Extract the [x, y] coordinate from the center of the cell holding the provided text.  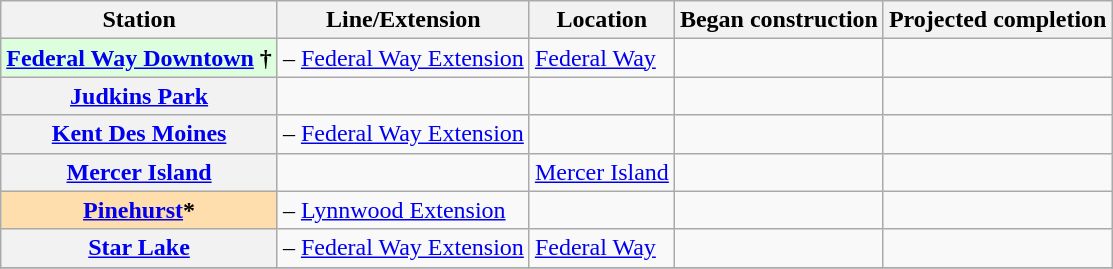
Star Lake [140, 248]
Began construction [778, 20]
Pinehurst* [140, 210]
Station [140, 20]
Kent Des Moines [140, 134]
Projected completion [998, 20]
Location [602, 20]
Federal Way Downtown † [140, 58]
Judkins Park [140, 96]
– Lynnwood Extension [403, 210]
Line/Extension [403, 20]
